Locate the cell with the specified text and output its (X, Y) center coordinate. 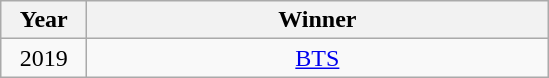
Winner (318, 20)
BTS (318, 58)
2019 (44, 58)
Year (44, 20)
